Search for the cell housing the specified text and yield its (X, Y) center coordinate. 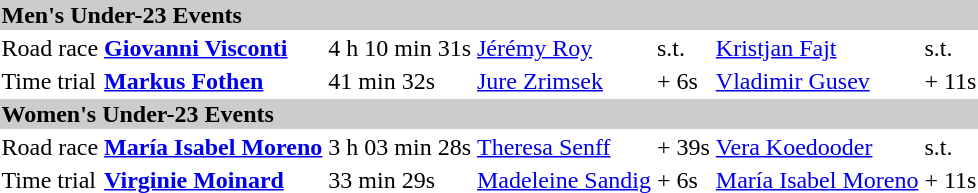
Vladimir Gusev (817, 81)
3 h 03 min 28s (400, 147)
Markus Fothen (214, 81)
Time trial (50, 81)
4 h 10 min 31s (400, 48)
+ 39s (683, 147)
Vera Koedooder (817, 147)
María Isabel Moreno (214, 147)
Men's Under-23 Events (489, 15)
Jure Zrimsek (564, 81)
Women's Under-23 Events (489, 114)
Jérémy Roy (564, 48)
Kristjan Fajt (817, 48)
41 min 32s (400, 81)
+ 6s (683, 81)
Giovanni Visconti (214, 48)
+ 11s (950, 81)
Theresa Senff (564, 147)
